Identify which cell holds the provided text, then report its [x, y] central coordinate. 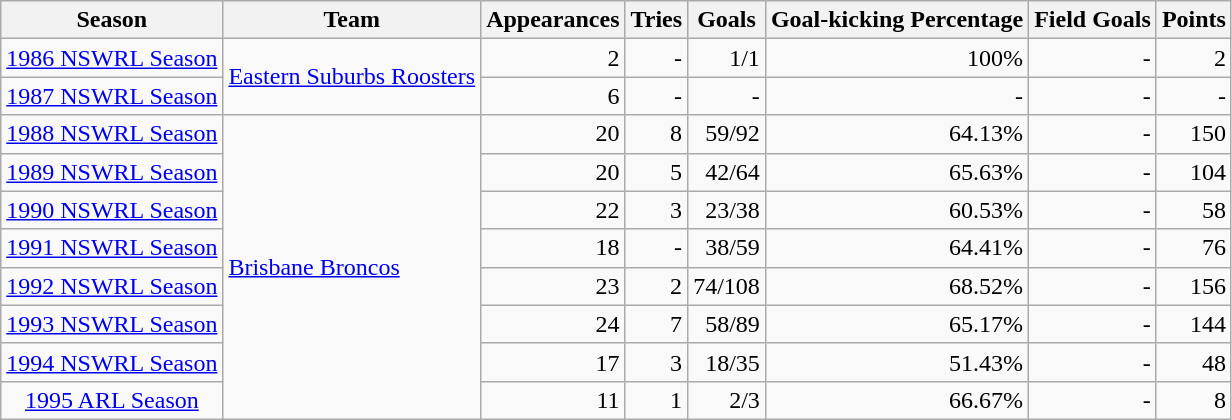
17 [553, 362]
104 [1194, 172]
24 [553, 324]
23 [553, 286]
18/35 [727, 362]
18 [553, 248]
1986 NSWRL Season [112, 58]
1989 NSWRL Season [112, 172]
Tries [656, 20]
1993 NSWRL Season [112, 324]
66.67% [896, 400]
Appearances [553, 20]
Points [1194, 20]
1 [656, 400]
38/59 [727, 248]
1991 NSWRL Season [112, 248]
144 [1194, 324]
Goals [727, 20]
7 [656, 324]
42/64 [727, 172]
65.63% [896, 172]
64.41% [896, 248]
23/38 [727, 210]
Team [352, 20]
1990 NSWRL Season [112, 210]
Season [112, 20]
58 [1194, 210]
58/89 [727, 324]
5 [656, 172]
2/3 [727, 400]
76 [1194, 248]
Goal-kicking Percentage [896, 20]
1988 NSWRL Season [112, 134]
Brisbane Broncos [352, 267]
1995 ARL Season [112, 400]
1994 NSWRL Season [112, 362]
48 [1194, 362]
59/92 [727, 134]
100% [896, 58]
60.53% [896, 210]
1987 NSWRL Season [112, 96]
11 [553, 400]
1/1 [727, 58]
51.43% [896, 362]
65.17% [896, 324]
6 [553, 96]
156 [1194, 286]
Field Goals [1093, 20]
22 [553, 210]
1992 NSWRL Season [112, 286]
68.52% [896, 286]
150 [1194, 134]
64.13% [896, 134]
74/108 [727, 286]
Eastern Suburbs Roosters [352, 77]
